Determine the [x, y] coordinate at the center of the cell enclosing the given text.  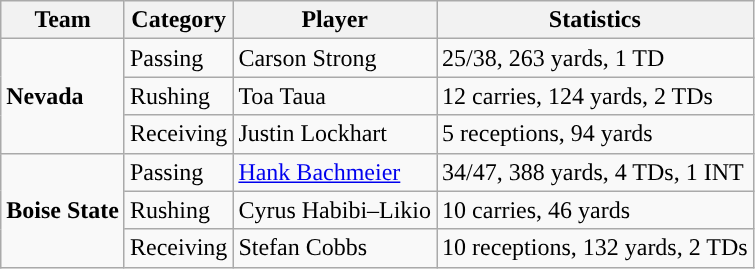
Category [178, 20]
Justin Lockhart [335, 134]
Toa Taua [335, 96]
10 receptions, 132 yards, 2 TDs [596, 248]
Cyrus Habibi–Likio [335, 210]
25/38, 263 yards, 1 TD [596, 58]
Nevada [63, 96]
34/47, 388 yards, 4 TDs, 1 INT [596, 172]
Carson Strong [335, 58]
10 carries, 46 yards [596, 210]
5 receptions, 94 yards [596, 134]
Team [63, 20]
Statistics [596, 20]
Hank Bachmeier [335, 172]
Stefan Cobbs [335, 248]
Player [335, 20]
12 carries, 124 yards, 2 TDs [596, 96]
Boise State [63, 210]
